Pinpoint the cell where the given text exists, returning its [X, Y] midpoint coordinate. 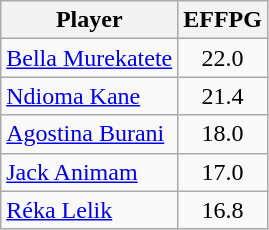
17.0 [223, 172]
Player [90, 20]
EFFPG [223, 20]
16.8 [223, 210]
Ndioma Kane [90, 96]
Agostina Burani [90, 134]
22.0 [223, 58]
Réka Lelik [90, 210]
21.4 [223, 96]
18.0 [223, 134]
Bella Murekatete [90, 58]
Jack Animam [90, 172]
